Provide the (X, Y) coordinate of the cell's center where the given text is located.  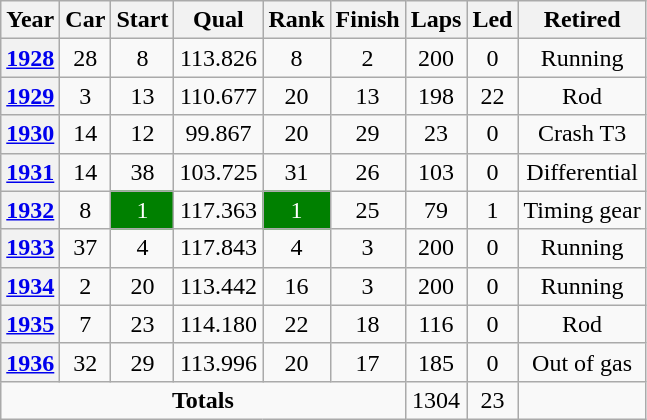
185 (436, 362)
1930 (30, 134)
26 (368, 172)
113.996 (218, 362)
1936 (30, 362)
37 (86, 248)
1933 (30, 248)
Rank (296, 20)
Crash T3 (582, 134)
17 (368, 362)
1929 (30, 96)
Car (86, 20)
Start (142, 20)
103 (436, 172)
28 (86, 58)
31 (296, 172)
Totals (203, 400)
25 (368, 210)
18 (368, 324)
Year (30, 20)
Differential (582, 172)
Laps (436, 20)
Out of gas (582, 362)
117.843 (218, 248)
1931 (30, 172)
110.677 (218, 96)
1928 (30, 58)
198 (436, 96)
79 (436, 210)
12 (142, 134)
Timing gear (582, 210)
114.180 (218, 324)
1934 (30, 286)
Led (492, 20)
113.826 (218, 58)
1935 (30, 324)
Finish (368, 20)
99.867 (218, 134)
1932 (30, 210)
116 (436, 324)
Qual (218, 20)
1304 (436, 400)
Retired (582, 20)
103.725 (218, 172)
7 (86, 324)
113.442 (218, 286)
117.363 (218, 210)
16 (296, 286)
38 (142, 172)
32 (86, 362)
